Pinpoint the cell where the given text exists, returning its [x, y] midpoint coordinate. 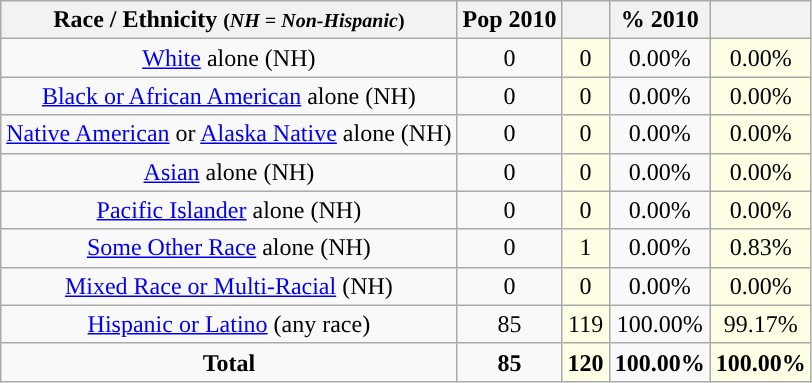
Native American or Alaska Native alone (NH) [229, 134]
Total [229, 362]
120 [586, 362]
Asian alone (NH) [229, 172]
Pacific Islander alone (NH) [229, 210]
119 [586, 324]
Hispanic or Latino (any race) [229, 324]
0.83% [760, 248]
Pop 2010 [510, 20]
1 [586, 248]
Mixed Race or Multi-Racial (NH) [229, 286]
Race / Ethnicity (NH = Non-Hispanic) [229, 20]
Black or African American alone (NH) [229, 96]
Some Other Race alone (NH) [229, 248]
% 2010 [660, 20]
White alone (NH) [229, 58]
99.17% [760, 324]
